Return the [x, y] coordinate for the center point of the cell that contains the specified text.  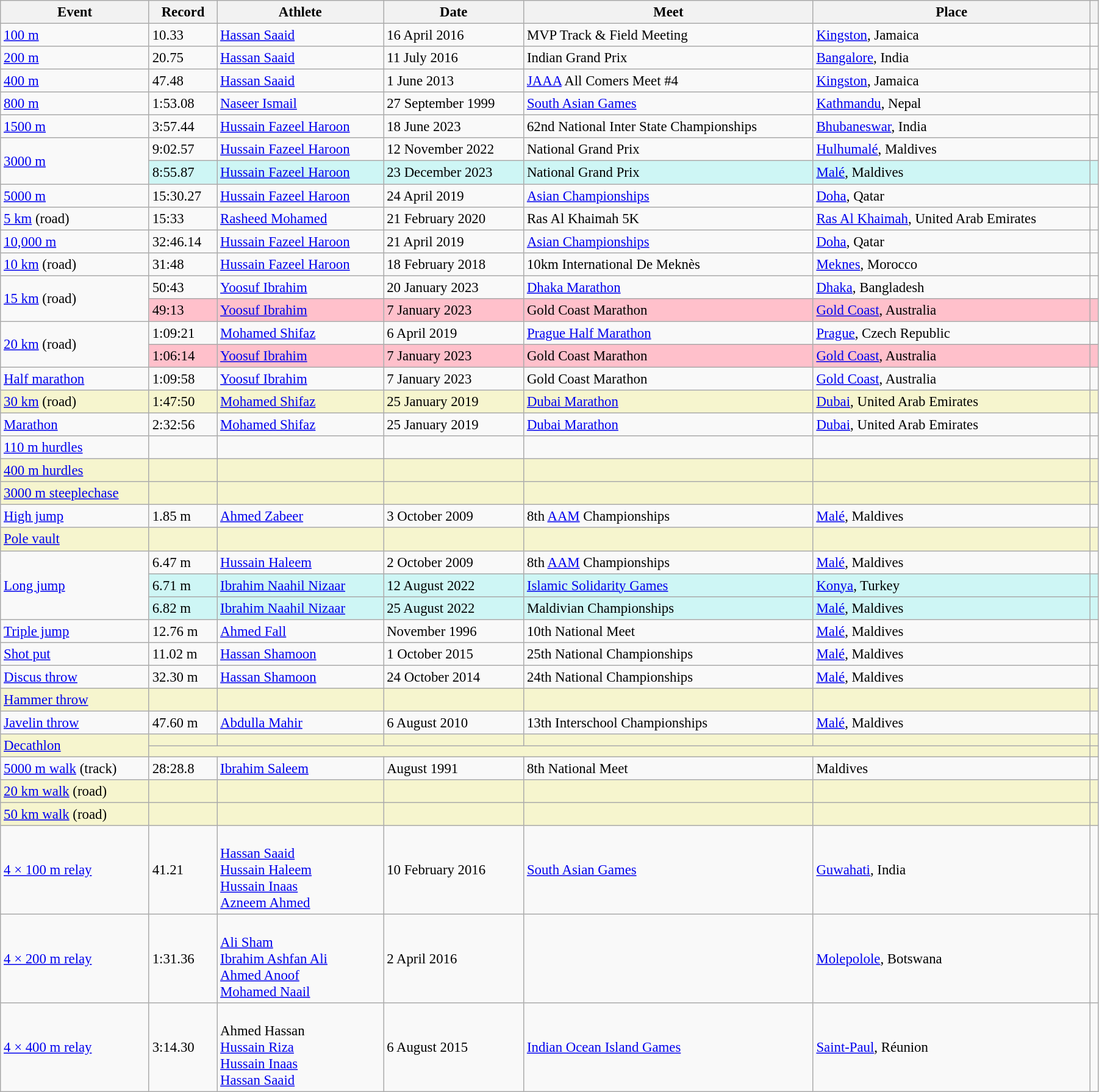
1.85 m [183, 516]
Rasheed Mohamed [300, 218]
800 m [75, 104]
1:53.08 [183, 104]
Javelin throw [75, 723]
Konya, Turkey [951, 585]
10 February 2016 [454, 870]
31:48 [183, 264]
August 1991 [454, 769]
8th National Meet [668, 769]
1 June 2013 [454, 81]
15:33 [183, 218]
16 April 2016 [454, 35]
Record [183, 12]
1 October 2015 [454, 654]
62nd National Inter State Championships [668, 127]
50 km walk (road) [75, 815]
Maldives [951, 769]
1:09:21 [183, 333]
Islamic Solidarity Games [668, 585]
25 August 2022 [454, 608]
Meknes, Morocco [951, 264]
Hulhumalé, Maldives [951, 149]
1500 m [75, 127]
Molepolole, Botswana [951, 959]
Prague Half Marathon [668, 333]
10 km (road) [75, 264]
3 October 2009 [454, 516]
23 December 2023 [454, 173]
Long jump [75, 585]
Naseer Ismail [300, 104]
41.21 [183, 870]
20 km walk (road) [75, 791]
21 February 2020 [454, 218]
2 April 2016 [454, 959]
10.33 [183, 35]
18 February 2018 [454, 264]
8:55.87 [183, 173]
11 July 2016 [454, 58]
24th National Championships [668, 677]
20.75 [183, 58]
Hassan SaaidHussain HaleemHussain InaasAzneem Ahmed [300, 870]
Kathmandu, Nepal [951, 104]
1:47:50 [183, 402]
6 August 2010 [454, 723]
6.71 m [183, 585]
2 October 2009 [454, 562]
Date [454, 12]
400 m hurdles [75, 471]
20 km (road) [75, 344]
Event [75, 12]
5000 m [75, 196]
Dhaka, Bangladesh [951, 287]
5 km (road) [75, 218]
12 November 2022 [454, 149]
5000 m walk (track) [75, 769]
24 October 2014 [454, 677]
Discus throw [75, 677]
49:13 [183, 310]
47.48 [183, 81]
15 km (road) [75, 299]
Marathon [75, 425]
3:57.44 [183, 127]
25th National Championships [668, 654]
24 April 2019 [454, 196]
Ibrahim Saleem [300, 769]
Triple jump [75, 631]
Decathlon [75, 746]
32:46.14 [183, 241]
Half marathon [75, 379]
47.60 m [183, 723]
400 m [75, 81]
MVP Track & Field Meeting [668, 35]
30 km (road) [75, 402]
Indian Grand Prix [668, 58]
10th National Meet [668, 631]
200 m [75, 58]
6.82 m [183, 608]
Dhaka Marathon [668, 287]
1:06:14 [183, 356]
Abdulla Mahir [300, 723]
13th Interschool Championships [668, 723]
50:43 [183, 287]
12 August 2022 [454, 585]
10km International De Meknès [668, 264]
Ras Al Khaimah, United Arab Emirates [951, 218]
32.30 m [183, 677]
15:30.27 [183, 196]
Hammer throw [75, 700]
9:02.57 [183, 149]
Pole vault [75, 540]
6.47 m [183, 562]
12.76 m [183, 631]
10,000 m [75, 241]
4 × 200 m relay [75, 959]
20 January 2023 [454, 287]
1:09:58 [183, 379]
JAAA All Comers Meet #4 [668, 81]
27 September 1999 [454, 104]
Hussain Haleem [300, 562]
Bhubaneswar, India [951, 127]
3000 m [75, 161]
High jump [75, 516]
Place [951, 12]
4 × 100 m relay [75, 870]
Meet [668, 12]
100 m [75, 35]
2:32:56 [183, 425]
21 April 2019 [454, 241]
Ras Al Khaimah 5K [668, 218]
3000 m steeplechase [75, 493]
Shot put [75, 654]
Bangalore, India [951, 58]
Ahmed Zabeer [300, 516]
Guwahati, India [951, 870]
Ahmed Fall [300, 631]
11.02 m [183, 654]
28:28.8 [183, 769]
1:31.36 [183, 959]
Ali ShamIbrahim Ashfan AliAhmed AnoofMohamed Naail [300, 959]
November 1996 [454, 631]
Athlete [300, 12]
Maldivian Championships [668, 608]
110 m hurdles [75, 448]
18 June 2023 [454, 127]
6 April 2019 [454, 333]
Prague, Czech Republic [951, 333]
